Provide the (X, Y) coordinate of the cell's center where the given text is located.  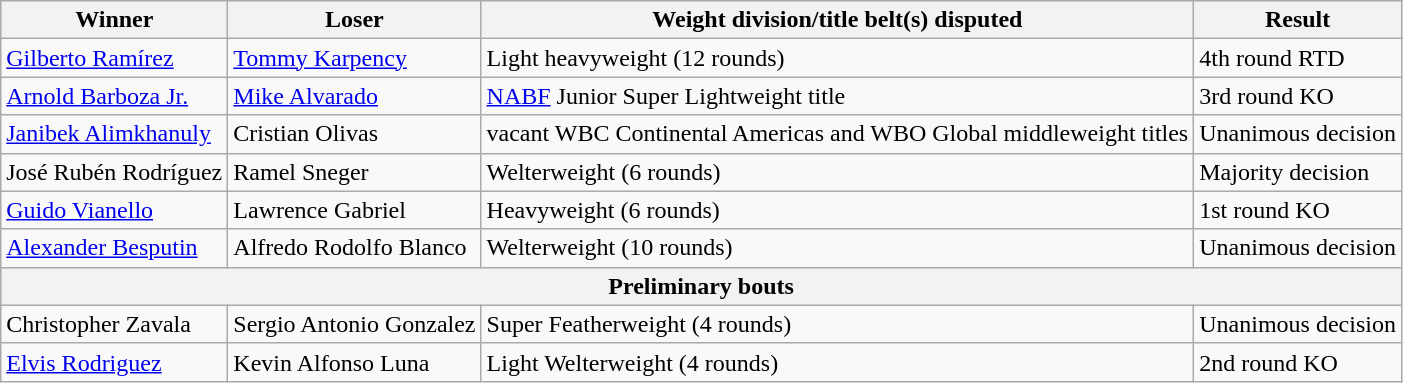
Loser (354, 20)
Janibek Alimkhanuly (114, 134)
Alexander Besputin (114, 248)
Majority decision (1298, 172)
Welterweight (10 rounds) (838, 248)
Light Welterweight (4 rounds) (838, 362)
4th round RTD (1298, 58)
Result (1298, 20)
NABF Junior Super Lightweight title (838, 96)
Alfredo Rodolfo Blanco (354, 248)
Lawrence Gabriel (354, 210)
Guido Vianello (114, 210)
Weight division/title belt(s) disputed (838, 20)
Christopher Zavala (114, 324)
Kevin Alfonso Luna (354, 362)
Preliminary bouts (702, 286)
Welterweight (6 rounds) (838, 172)
Gilberto Ramírez (114, 58)
Sergio Antonio Gonzalez (354, 324)
Super Featherweight (4 rounds) (838, 324)
Cristian Olivas (354, 134)
2nd round KO (1298, 362)
Elvis Rodriguez (114, 362)
Mike Alvarado (354, 96)
Winner (114, 20)
Light heavyweight (12 rounds) (838, 58)
Tommy Karpency (354, 58)
Arnold Barboza Jr. (114, 96)
vacant WBC Continental Americas and WBO Global middleweight titles (838, 134)
1st round KO (1298, 210)
Heavyweight (6 rounds) (838, 210)
Ramel Sneger (354, 172)
3rd round KO (1298, 96)
José Rubén Rodríguez (114, 172)
